Determine the (X, Y) coordinate at the center of the cell enclosing the given text.  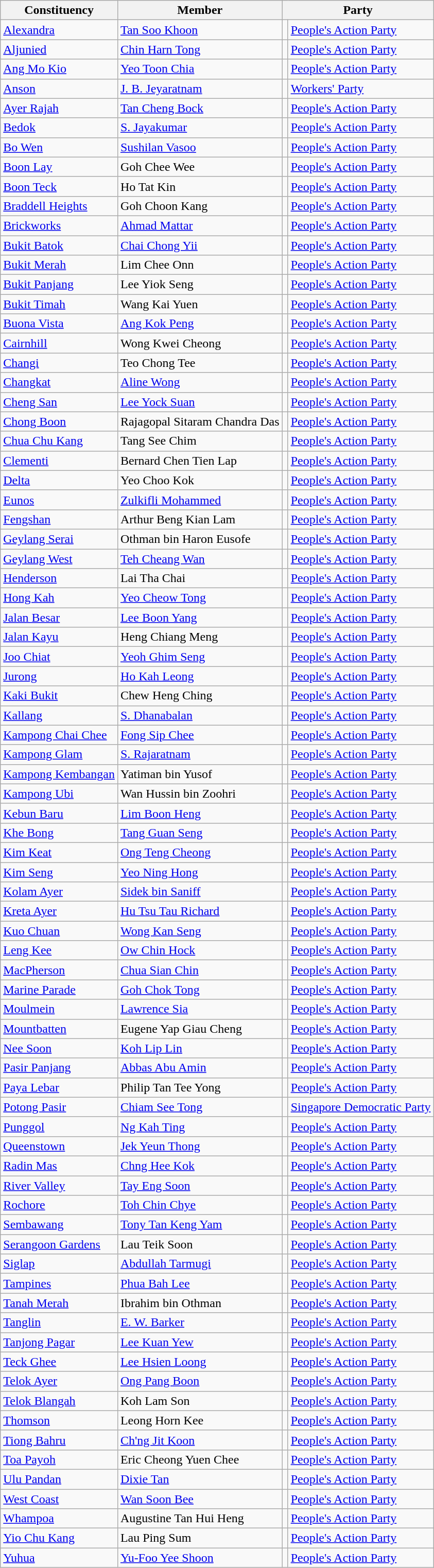
Yeo Cheow Tong (200, 598)
Sembawang (59, 1225)
Philip Tan Tee Yong (200, 1087)
Telok Blangah (59, 1401)
Siglap (59, 1264)
Hu Tsu Tau Richard (200, 911)
Cairnhill (59, 343)
Kallang (59, 715)
Buona Vista (59, 324)
Kampong Chai Chee (59, 735)
Jalan Besar (59, 618)
Kreta Ayer (59, 911)
Lee Hsien Loong (200, 1362)
Fengshan (59, 519)
Goh Chee Wee (200, 167)
Tanjong Pagar (59, 1342)
Kebun Baru (59, 813)
Joo Chiat (59, 657)
Lai Tha Chai (200, 578)
Geylang Serai (59, 539)
Jek Yeun Thong (200, 1146)
Party (358, 10)
Member (200, 10)
Ahmad Mattar (200, 225)
Sidek bin Saniff (200, 892)
Ho Tat Kin (200, 186)
S. Jayakumar (200, 128)
Tang Guan Seng (200, 833)
Eunos (59, 500)
Geylang West (59, 558)
Rajagopal Sitaram Chandra Das (200, 421)
MacPherson (59, 970)
Ng Kah Ting (200, 1126)
Rochore (59, 1205)
Workers' Party (360, 89)
Pasir Panjang (59, 1068)
Khe Bong (59, 833)
Boon Teck (59, 186)
Lim Chee Onn (200, 265)
Ho Kah Leong (200, 676)
Wan Hussin bin Zoohri (200, 794)
Phua Bah Lee (200, 1283)
Lawrence Sia (200, 1009)
Punggol (59, 1126)
Teck Ghee (59, 1362)
Constituency (59, 10)
Tay Eng Soon (200, 1185)
Chng Hee Kok (200, 1166)
Aline Wong (200, 382)
Eugene Yap Giau Cheng (200, 1029)
Tan Cheng Bock (200, 108)
Abdullah Tarmugi (200, 1264)
Bukit Batok (59, 245)
Tiong Bahru (59, 1440)
Thomson (59, 1420)
Chua Sian Chin (200, 970)
Radin Mas (59, 1166)
Arthur Beng Kian Lam (200, 519)
Zulkifli Mohammed (200, 500)
Ong Pang Boon (200, 1381)
Kaki Bukit (59, 696)
Sushilan Vasoo (200, 147)
Ang Kok Peng (200, 324)
Koh Lam Son (200, 1401)
Bukit Panjang (59, 285)
Potong Pasir (59, 1107)
Boon Lay (59, 167)
Wong Kan Seng (200, 931)
Dixie Tan (200, 1479)
Teh Cheang Wan (200, 558)
Heng Chiang Meng (200, 637)
Chiam See Tong (200, 1107)
Tony Tan Keng Yam (200, 1225)
Leng Kee (59, 950)
Yuhua (59, 1558)
Alexandra (59, 30)
Wan Soon Bee (200, 1499)
Wong Kwei Cheong (200, 343)
Changkat (59, 382)
Teo Chong Tee (200, 363)
Bernard Chen Tien Lap (200, 461)
J. B. Jeyaratnam (200, 89)
Lim Boon Heng (200, 813)
Yatiman bin Yusof (200, 774)
Lee Yock Suan (200, 402)
Queenstown (59, 1146)
Cheng San (59, 402)
Abbas Abu Amin (200, 1068)
Yio Chu Kang (59, 1538)
Leong Horn Kee (200, 1420)
Lau Ping Sum (200, 1538)
Jalan Kayu (59, 637)
Fong Sip Chee (200, 735)
Paya Lebar (59, 1087)
Yu-Foo Yee Shoon (200, 1558)
Toa Payoh (59, 1459)
Ulu Pandan (59, 1479)
Ch'ng Jit Koon (200, 1440)
Yeo Choo Kok (200, 480)
Tang See Chim (200, 441)
S. Dhanabalan (200, 715)
Changi (59, 363)
Whampoa (59, 1519)
Nee Soon (59, 1048)
West Coast (59, 1499)
Eric Cheong Yuen Chee (200, 1459)
Bedok (59, 128)
Kim Keat (59, 852)
Ayer Rajah (59, 108)
Koh Lip Lin (200, 1048)
Lee Yiok Seng (200, 285)
Jurong (59, 676)
Ong Teng Cheong (200, 852)
Chai Chong Yii (200, 245)
Aljunied (59, 49)
Lau Teik Soon (200, 1244)
Wang Kai Yuen (200, 304)
Bukit Timah (59, 304)
Tanah Merah (59, 1303)
Mountbatten (59, 1029)
Kolam Ayer (59, 892)
Tanglin (59, 1323)
Chong Boon (59, 421)
Delta (59, 480)
Tampines (59, 1283)
Augustine Tan Hui Heng (200, 1519)
Serangoon Gardens (59, 1244)
Moulmein (59, 1009)
Bukit Merah (59, 265)
Chin Harn Tong (200, 49)
Anson (59, 89)
Yeo Ning Hong (200, 872)
Clementi (59, 461)
Lee Kuan Yew (200, 1342)
Telok Ayer (59, 1381)
Chew Heng Ching (200, 696)
Goh Choon Kang (200, 206)
Singapore Democratic Party (360, 1107)
Goh Chok Tong (200, 990)
Othman bin Haron Eusofe (200, 539)
Yeo Toon Chia (200, 69)
S. Rajaratnam (200, 754)
Tan Soo Khoon (200, 30)
E. W. Barker (200, 1323)
Braddell Heights (59, 206)
Marine Parade (59, 990)
Lee Boon Yang (200, 618)
Kampong Glam (59, 754)
Bo Wen (59, 147)
Ow Chin Hock (200, 950)
Hong Kah (59, 598)
Henderson (59, 578)
Brickworks (59, 225)
Ibrahim bin Othman (200, 1303)
Chua Chu Kang (59, 441)
Ang Mo Kio (59, 69)
Yeoh Ghim Seng (200, 657)
Kampong Ubi (59, 794)
River Valley (59, 1185)
Kampong Kembangan (59, 774)
Kuo Chuan (59, 931)
Toh Chin Chye (200, 1205)
Kim Seng (59, 872)
